Scan for the cell matching the given text and deliver its (X, Y) coordinate at center. 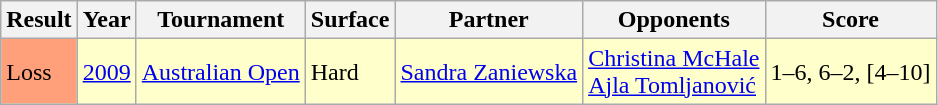
Score (850, 20)
Australian Open (220, 72)
Christina McHale Ajla Tomljanović (674, 72)
Surface (350, 20)
2009 (106, 72)
Partner (489, 20)
Opponents (674, 20)
Sandra Zaniewska (489, 72)
Result (39, 20)
1–6, 6–2, [4–10] (850, 72)
Tournament (220, 20)
Year (106, 20)
Loss (39, 72)
Hard (350, 72)
